Determine the [X, Y] coordinate at the center of the cell enclosing the given text.  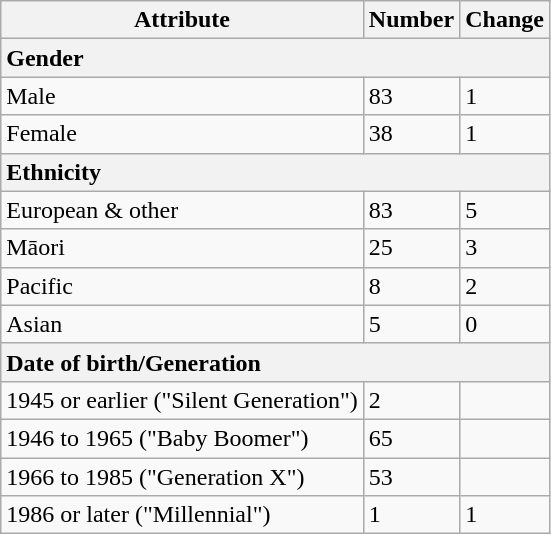
European & other [182, 210]
8 [411, 286]
38 [411, 134]
Gender [276, 58]
1986 or later ("Millennial") [182, 515]
Male [182, 96]
53 [411, 477]
Attribute [182, 20]
1966 to 1985 ("Generation X") [182, 477]
0 [505, 324]
Change [505, 20]
Pacific [182, 286]
Māori [182, 248]
65 [411, 438]
1945 or earlier ("Silent Generation") [182, 400]
1946 to 1965 ("Baby Boomer") [182, 438]
Date of birth/Generation [276, 362]
Ethnicity [276, 172]
Female [182, 134]
3 [505, 248]
Number [411, 20]
25 [411, 248]
Asian [182, 324]
